Search for the cell housing the specified text and yield its (X, Y) center coordinate. 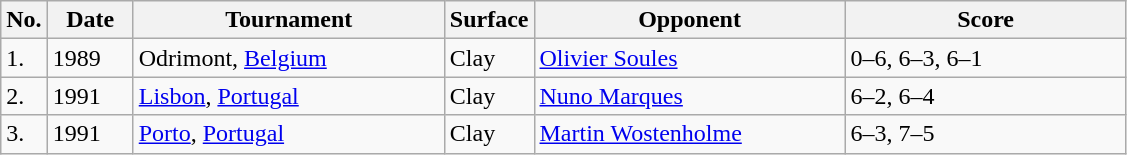
Olivier Soules (690, 58)
No. (24, 20)
Tournament (288, 20)
6–2, 6–4 (986, 96)
1989 (90, 58)
Lisbon, Portugal (288, 96)
Date (90, 20)
1. (24, 58)
Surface (489, 20)
Score (986, 20)
3. (24, 134)
0–6, 6–3, 6–1 (986, 58)
Nuno Marques (690, 96)
Odrimont, Belgium (288, 58)
Opponent (690, 20)
Martin Wostenholme (690, 134)
6–3, 7–5 (986, 134)
2. (24, 96)
Porto, Portugal (288, 134)
